From the cell containing the given text, extract its center point as [x, y] coordinate. 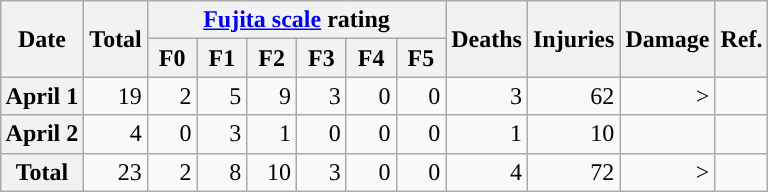
8 [222, 172]
F0 [172, 58]
F1 [222, 58]
19 [116, 96]
9 [272, 96]
72 [573, 172]
62 [573, 96]
Injuries [573, 39]
F4 [371, 58]
Date [42, 39]
F2 [272, 58]
April 2 [42, 134]
Ref. [742, 39]
F5 [421, 58]
23 [116, 172]
5 [222, 96]
F3 [322, 58]
Deaths [487, 39]
Damage [668, 39]
April 1 [42, 96]
Fujita scale rating [296, 20]
